Capture the cell that displays the provided text and extract its [x, y] central coordinate. 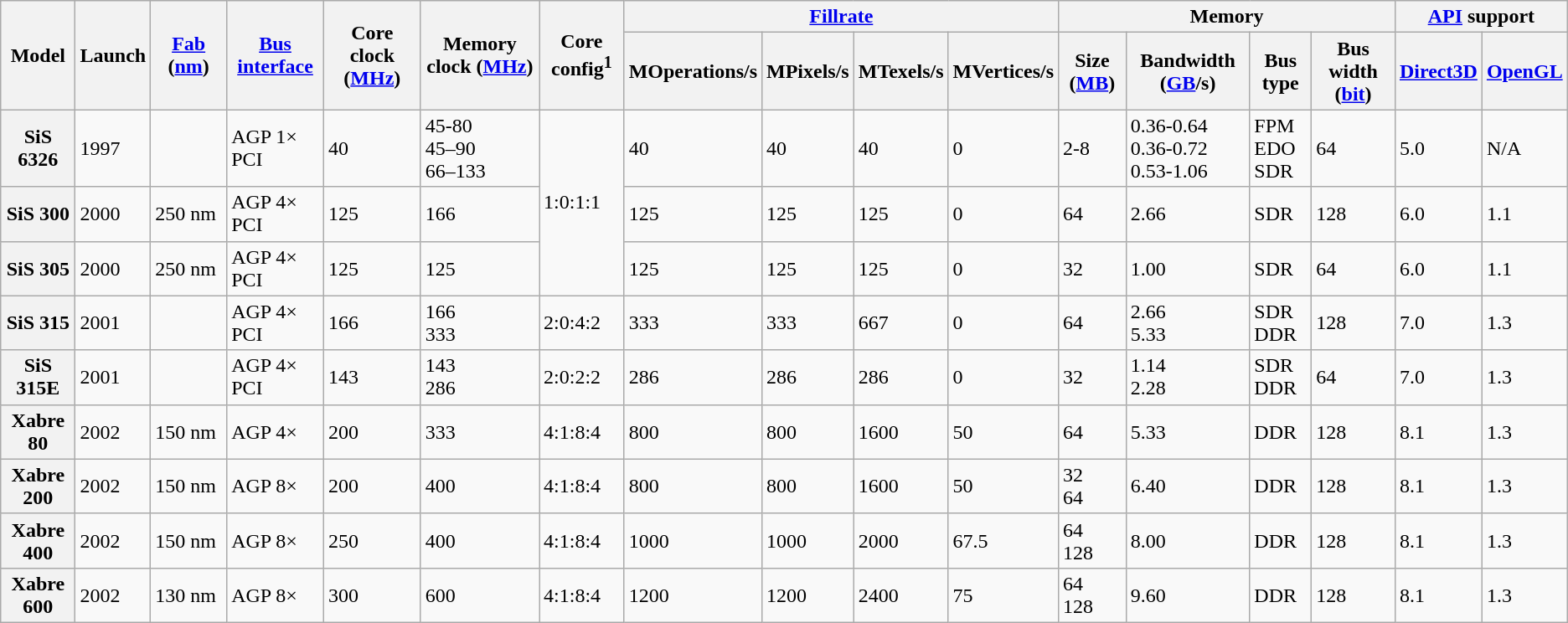
FPMEDOSDR [1281, 148]
SiS 315 [39, 323]
0.36-0.640.36-0.720.53-1.06 [1188, 148]
Core clock (MHz) [372, 55]
Bus width (bit) [1354, 71]
SiS 315E [39, 377]
Xabre 600 [39, 595]
Launch [113, 55]
AGP 1×PCI [276, 148]
143286 [479, 377]
Bus type [1281, 71]
5.0 [1438, 148]
1:0:1:1 [582, 203]
Bus interface [276, 55]
Model [39, 55]
300 [372, 595]
Fab (nm) [189, 55]
Size (MB) [1092, 71]
75 [1003, 595]
API support [1481, 17]
2:0:4:2 [582, 323]
Xabre 80 [39, 432]
2400 [901, 595]
Memory clock (MHz) [479, 55]
Core config1 [582, 55]
AGP 4× [276, 432]
600 [479, 595]
130 nm [189, 595]
1.00 [1188, 268]
2:0:2:2 [582, 377]
Direct3D [1438, 71]
2-8 [1092, 148]
1.142.28 [1188, 377]
SiS 300 [39, 214]
67.5 [1003, 541]
Memory [1227, 17]
143 [372, 377]
3264 [1092, 486]
166333 [479, 323]
MTexels/s [901, 71]
5.33 [1188, 432]
1997 [113, 148]
OpenGL [1524, 71]
Xabre 200 [39, 486]
MVertices/s [1003, 71]
6.40 [1188, 486]
Xabre 400 [39, 541]
SiS 305 [39, 268]
Bandwidth (GB/s) [1188, 71]
8.00 [1188, 541]
9.60 [1188, 595]
MOperations/s [693, 71]
MPixels/s [808, 71]
250 [372, 541]
SiS 6326 [39, 148]
Fillrate [841, 17]
667 [901, 323]
2.66 [1188, 214]
45-8045–9066–133 [479, 148]
2.665.33 [1188, 323]
N/A [1524, 148]
